Find where the given text appears and provide that cell's center as (x, y) coordinate. 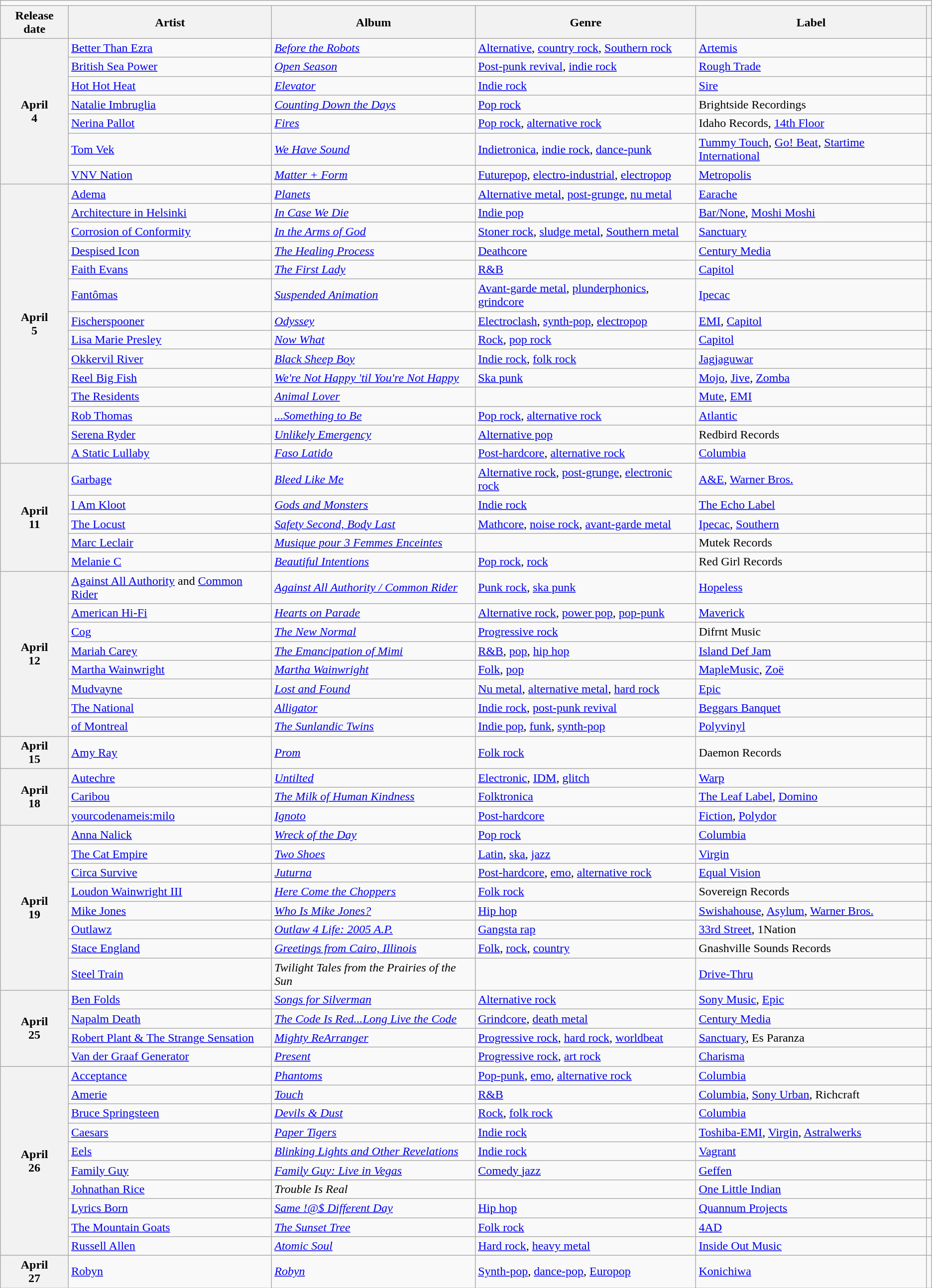
Animal Lover (373, 397)
Alternative pop (585, 434)
Garbage (170, 479)
Latin, ska, jazz (585, 854)
Artemis (811, 48)
Robert Plant & The Strange Sensation (170, 1038)
Outlaw 4 Life: 2005 A.P. (373, 930)
Fischerspooner (170, 321)
Twilight Tales from the Prairies of the Sun (373, 974)
Sony Music, Epic (811, 1000)
Progressive rock (585, 632)
Two Shoes (373, 854)
Album (373, 22)
Polyvinyl (811, 727)
Epic (811, 689)
Johnathan Rice (170, 1189)
Genre (585, 22)
Beggars Banquet (811, 708)
Matter + Form (373, 175)
Release date (35, 22)
Beautiful Intentions (373, 561)
MapleMusic, Zoë (811, 670)
Acceptance (170, 1075)
Ben Folds (170, 1000)
Steel Train (170, 974)
Mudvayne (170, 689)
Russell Allen (170, 1246)
Indie rock, folk rock (585, 359)
Black Sheep Boy (373, 359)
The Mountain Goats (170, 1227)
The Healing Process (373, 250)
Amy Ray (170, 752)
Alternative metal, post-grunge, nu metal (585, 194)
In Case We Die (373, 213)
Family Guy (170, 1170)
Post-hardcore (585, 816)
Devils & Dust (373, 1113)
Warp (811, 778)
Toshiba-EMI, Virgin, Astralwerks (811, 1132)
Indie pop (585, 213)
Atomic Soul (373, 1246)
In the Arms of God (373, 231)
Nerina Pallot (170, 123)
Against All Authority / Common Rider (373, 587)
Mutek Records (811, 542)
Musique pour 3 Femmes Enceintes (373, 542)
Rob Thomas (170, 416)
Architecture in Helsinki (170, 213)
Quannum Projects (811, 1208)
Rock, pop rock (585, 340)
Virgin (811, 854)
4AD (811, 1227)
A&E, Warner Bros. (811, 479)
Ska punk (585, 378)
Folktronica (585, 797)
Adema (170, 194)
Indietronica, indie rock, dance-punk (585, 149)
Rock, folk rock (585, 1113)
Tummy Touch, Go! Beat, Startime International (811, 149)
Daemon Records (811, 752)
Sire (811, 86)
Better Than Ezra (170, 48)
Synth-pop, dance-pop, Europop (585, 1272)
Same !@$ Different Day (373, 1208)
Columbia, Sony Urban, Richcraft (811, 1094)
Progressive rock, art rock (585, 1057)
Alternative rock, power pop, pop-punk (585, 613)
Outlawz (170, 930)
Melanie C (170, 561)
We Have Sound (373, 149)
Reel Big Fish (170, 378)
Prom (373, 752)
Atlantic (811, 416)
Elevator (373, 86)
Blinking Lights and Other Revelations (373, 1151)
Island Def Jam (811, 651)
Safety Second, Body Last (373, 524)
The Sunlandic Twins (373, 727)
Equal Vision (811, 872)
The Milk of Human Kindness (373, 797)
The Echo Label (811, 505)
April11 (35, 517)
April18 (35, 797)
Tom Vek (170, 149)
The Cat Empire (170, 854)
Eels (170, 1151)
Lyrics Born (170, 1208)
Caribou (170, 797)
Post-hardcore, alternative rock (585, 453)
Indie pop, funk, synth-pop (585, 727)
Label (811, 22)
Charisma (811, 1057)
Comedy jazz (585, 1170)
British Sea Power (170, 67)
Alternative rock, post-grunge, electronic rock (585, 479)
April25 (35, 1028)
Gnashville Sounds Records (811, 949)
Mariah Carey (170, 651)
April12 (35, 654)
Open Season (373, 67)
Gangsta rap (585, 930)
Loudon Wainwright III (170, 891)
Autechre (170, 778)
Faith Evans (170, 270)
The Residents (170, 397)
Deathcore (585, 250)
Serena Ryder (170, 434)
Bleed Like Me (373, 479)
A Static Lullaby (170, 453)
Futurepop, electro-industrial, electropop (585, 175)
Difrnt Music (811, 632)
Folk, pop (585, 670)
Caesars (170, 1132)
Fires (373, 123)
Brightside Recordings (811, 105)
Swishahouse, Asylum, Warner Bros. (811, 910)
April4 (35, 111)
Mojo, Jive, Zomba (811, 378)
of Montreal (170, 727)
...Something to Be (373, 416)
Ipecac (811, 296)
Maverick (811, 613)
Mike Jones (170, 910)
Mathcore, noise rock, avant-garde metal (585, 524)
Hot Hot Heat (170, 86)
Okkervil River (170, 359)
Punk rock, ska punk (585, 587)
Cog (170, 632)
Family Guy: Live in Vegas (373, 1170)
Stoner rock, sludge metal, Southern metal (585, 231)
The Sunset Tree (373, 1227)
Touch (373, 1094)
Greetings from Cairo, Illinois (373, 949)
Bruce Springsteen (170, 1113)
The National (170, 708)
April26 (35, 1161)
Metropolis (811, 175)
Geffen (811, 1170)
Faso Latido (373, 453)
The New Normal (373, 632)
American Hi-Fi (170, 613)
EMI, Capitol (811, 321)
Who Is Mike Jones? (373, 910)
Ignoto (373, 816)
Sanctuary, Es Paranza (811, 1038)
April19 (35, 908)
Folk, rock, country (585, 949)
Post-hardcore, emo, alternative rock (585, 872)
Stace England (170, 949)
Juturna (373, 872)
Nu metal, alternative metal, hard rock (585, 689)
The Emancipation of Mimi (373, 651)
Pop rock, rock (585, 561)
Jagjaguwar (811, 359)
Ipecac, Southern (811, 524)
yourcodenameis:milo (170, 816)
Lost and Found (373, 689)
Drive-Thru (811, 974)
Lisa Marie Presley (170, 340)
Wreck of the Day (373, 835)
Corrosion of Conformity (170, 231)
We're Not Happy 'til You're Not Happy (373, 378)
Alternative rock (585, 1000)
Paper Tigers (373, 1132)
Van der Graaf Generator (170, 1057)
The Leaf Label, Domino (811, 797)
Vagrant (811, 1151)
Suspended Animation (373, 296)
Now What (373, 340)
Hopeless (811, 587)
April5 (35, 323)
One Little Indian (811, 1189)
VNV Nation (170, 175)
Circa Survive (170, 872)
Inside Out Music (811, 1246)
Electroclash, synth-pop, electropop (585, 321)
Artist (170, 22)
Songs for Silverman (373, 1000)
Despised Icon (170, 250)
Unlikely Emergency (373, 434)
Redbird Records (811, 434)
April27 (35, 1272)
Earache (811, 194)
Napalm Death (170, 1019)
Grindcore, death metal (585, 1019)
Against All Authority and Common Rider (170, 587)
Rough Trade (811, 67)
Fantômas (170, 296)
Phantoms (373, 1075)
Present (373, 1057)
Avant-garde metal, plunderphonics, grindcore (585, 296)
April15 (35, 752)
Hearts on Parade (373, 613)
The Locust (170, 524)
33rd Street, 1Nation (811, 930)
Mighty ReArranger (373, 1038)
Anna Nalick (170, 835)
Sovereign Records (811, 891)
I Am Kloot (170, 505)
Trouble Is Real (373, 1189)
Odyssey (373, 321)
Marc Leclair (170, 542)
Counting Down the Days (373, 105)
Here Come the Choppers (373, 891)
Pop-punk, emo, alternative rock (585, 1075)
The Code Is Red...Long Live the Code (373, 1019)
Bar/None, Moshi Moshi (811, 213)
R&B, pop, hip hop (585, 651)
Planets (373, 194)
Natalie Imbruglia (170, 105)
Idaho Records, 14th Floor (811, 123)
Untilted (373, 778)
Konichiwa (811, 1272)
Red Girl Records (811, 561)
Hard rock, heavy metal (585, 1246)
Indie rock, post-punk revival (585, 708)
Alternative, country rock, Southern rock (585, 48)
Fiction, Polydor (811, 816)
Gods and Monsters (373, 505)
Before the Robots (373, 48)
Post-punk revival, indie rock (585, 67)
Progressive rock, hard rock, worldbeat (585, 1038)
The First Lady (373, 270)
Mute, EMI (811, 397)
Amerie (170, 1094)
Sanctuary (811, 231)
Alligator (373, 708)
Electronic, IDM, glitch (585, 778)
